Locate the cell with the specified text and output its [X, Y] center coordinate. 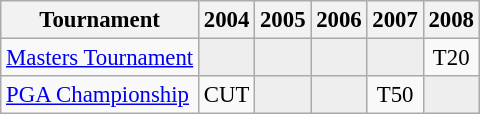
Masters Tournament [100, 58]
T20 [451, 58]
PGA Championship [100, 95]
2005 [283, 20]
T50 [395, 95]
2008 [451, 20]
2004 [227, 20]
CUT [227, 95]
2007 [395, 20]
2006 [339, 20]
Tournament [100, 20]
